Identify which cell holds the provided text, then report its [x, y] central coordinate. 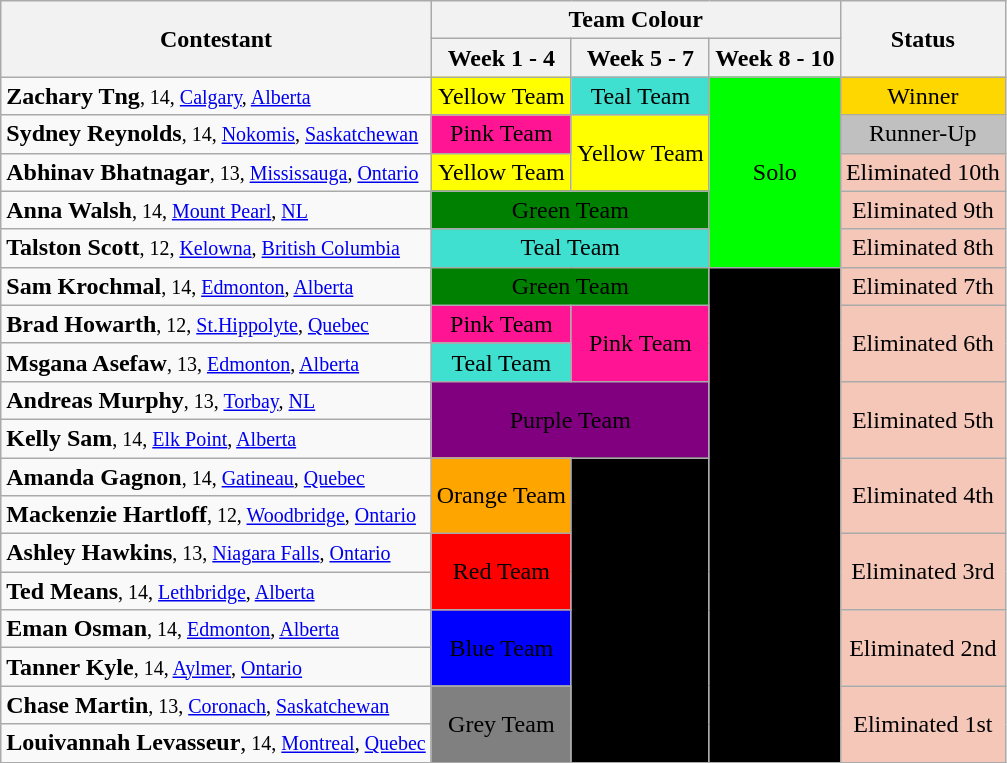
Ashley Hawkins, 13, Niagara Falls, Ontario [216, 553]
Solo [774, 172]
Anna Walsh, 14, Mount Pearl, NL [216, 210]
Eliminated 9th [922, 210]
Brad Howarth, 12, St.Hippolyte, Quebec [216, 324]
Eliminated 3rd [922, 572]
Purple Team [570, 419]
Kelly Sam, 14, Elk Point, Alberta [216, 438]
Eliminated 7th [922, 286]
Eliminated 1st [922, 724]
Week 1 - 4 [501, 58]
Eliminated 4th [922, 496]
Sam Krochmal, 14, Edmonton, Alberta [216, 286]
Red Team [501, 572]
Mackenzie Hartloff, 12, Woodbridge, Ontario [216, 515]
Eliminated 5th [922, 419]
Eliminated 2nd [922, 648]
Andreas Murphy, 13, Torbay, NL [216, 400]
Team Colour [636, 20]
Eman Osman, 14, Edmonton, Alberta [216, 629]
Abhinav Bhatnagar, 13, Mississauga, Ontario [216, 172]
Ted Means, 14, Lethbridge, Alberta [216, 591]
Week 8 - 10 [774, 58]
Amanda Gagnon, 14, Gatineau, Quebec [216, 477]
Eliminated 8th [922, 248]
Tanner Kyle, 14, Aylmer, Ontario [216, 667]
Blue Team [501, 648]
Contestant [216, 39]
Status [922, 39]
Eliminated 10th [922, 172]
Grey Team [501, 724]
Eliminated 6th [922, 343]
Chase Martin, 13, Coronach, Saskatchewan [216, 705]
Msgana Asefaw, 13, Edmonton, Alberta [216, 362]
Sydney Reynolds, 14, Nokomis, Saskatchewan [216, 134]
Zachary Tng, 14, Calgary, Alberta [216, 96]
Orange Team [501, 496]
Week 5 - 7 [640, 58]
Louivannah Levasseur, 14, Montreal, Quebec [216, 743]
Runner-Up [922, 134]
Winner [922, 96]
Talston Scott, 12, Kelowna, British Columbia [216, 248]
